Identify which cell holds the provided text, then report its (x, y) central coordinate. 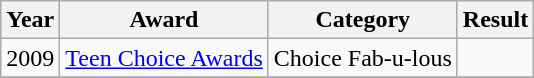
Award (164, 20)
Choice Fab-u-lous (362, 58)
Year (30, 20)
Category (362, 20)
Teen Choice Awards (164, 58)
Result (495, 20)
2009 (30, 58)
